Determine the (x, y) coordinate at the center of the cell enclosing the given text.  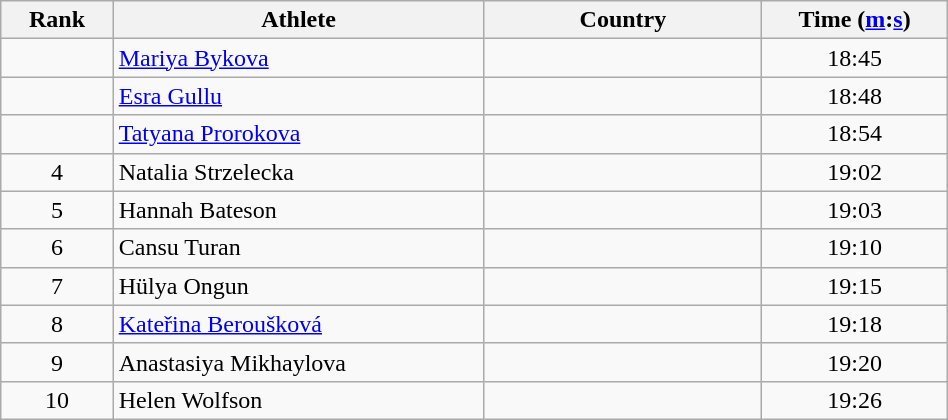
19:26 (854, 400)
Kateřina Beroušková (298, 324)
7 (57, 286)
19:15 (854, 286)
19:03 (854, 210)
Hülya Ongun (298, 286)
Country (623, 20)
18:54 (854, 134)
Hannah Bateson (298, 210)
Cansu Turan (298, 248)
9 (57, 362)
Natalia Strzelecka (298, 172)
4 (57, 172)
Esra Gullu (298, 96)
5 (57, 210)
Helen Wolfson (298, 400)
19:10 (854, 248)
Athlete (298, 20)
19:02 (854, 172)
Mariya Bykova (298, 58)
19:18 (854, 324)
Anastasiya Mikhaylova (298, 362)
Tatyana Prorokova (298, 134)
Time (m:s) (854, 20)
8 (57, 324)
18:45 (854, 58)
19:20 (854, 362)
10 (57, 400)
6 (57, 248)
Rank (57, 20)
18:48 (854, 96)
